Return the [X, Y] coordinate for the center point of the cell that contains the specified text.  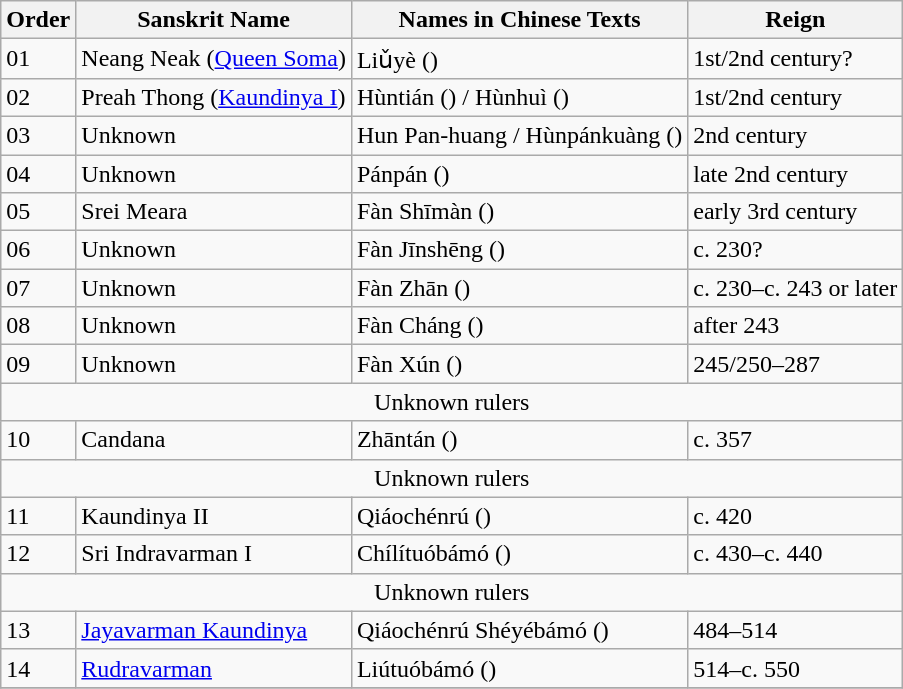
Qiáochénrú () [519, 516]
484–514 [796, 630]
Zhāntán () [519, 440]
1st/2nd century [796, 97]
Fàn Jīnshēng () [519, 250]
Reign [796, 20]
10 [38, 440]
09 [38, 364]
Rudravarman [214, 668]
Hun Pan-huang / Hùnpánkuàng () [519, 135]
Srei Meara [214, 212]
11 [38, 516]
Candana [214, 440]
Pánpán () [519, 173]
514–c. 550 [796, 668]
Kaundinya II [214, 516]
14 [38, 668]
c. 357 [796, 440]
Names in Chinese Texts [519, 20]
Fàn Cháng () [519, 326]
04 [38, 173]
c. 430–c. 440 [796, 554]
1st/2nd century? [796, 59]
03 [38, 135]
Sri Indravarman I [214, 554]
Qiáochénrú Shéyébámó () [519, 630]
13 [38, 630]
Chílítuóbámó () [519, 554]
06 [38, 250]
Liútuóbámó () [519, 668]
02 [38, 97]
Fàn Shīmàn () [519, 212]
late 2nd century [796, 173]
c. 420 [796, 516]
07 [38, 288]
245/250–287 [796, 364]
Hùntián () / Hùnhuì () [519, 97]
Sanskrit Name [214, 20]
c. 230–c. 243 or later [796, 288]
after 243 [796, 326]
2nd century [796, 135]
early 3rd century [796, 212]
05 [38, 212]
c. 230? [796, 250]
Jayavarman Kaundinya [214, 630]
01 [38, 59]
Neang Neak (Queen Soma) [214, 59]
Preah Thong (Kaundinya I) [214, 97]
Fàn Xún () [519, 364]
12 [38, 554]
Order [38, 20]
Fàn Zhān () [519, 288]
Liǔyè () [519, 59]
08 [38, 326]
